Search for the cell housing the specified text and yield its (x, y) center coordinate. 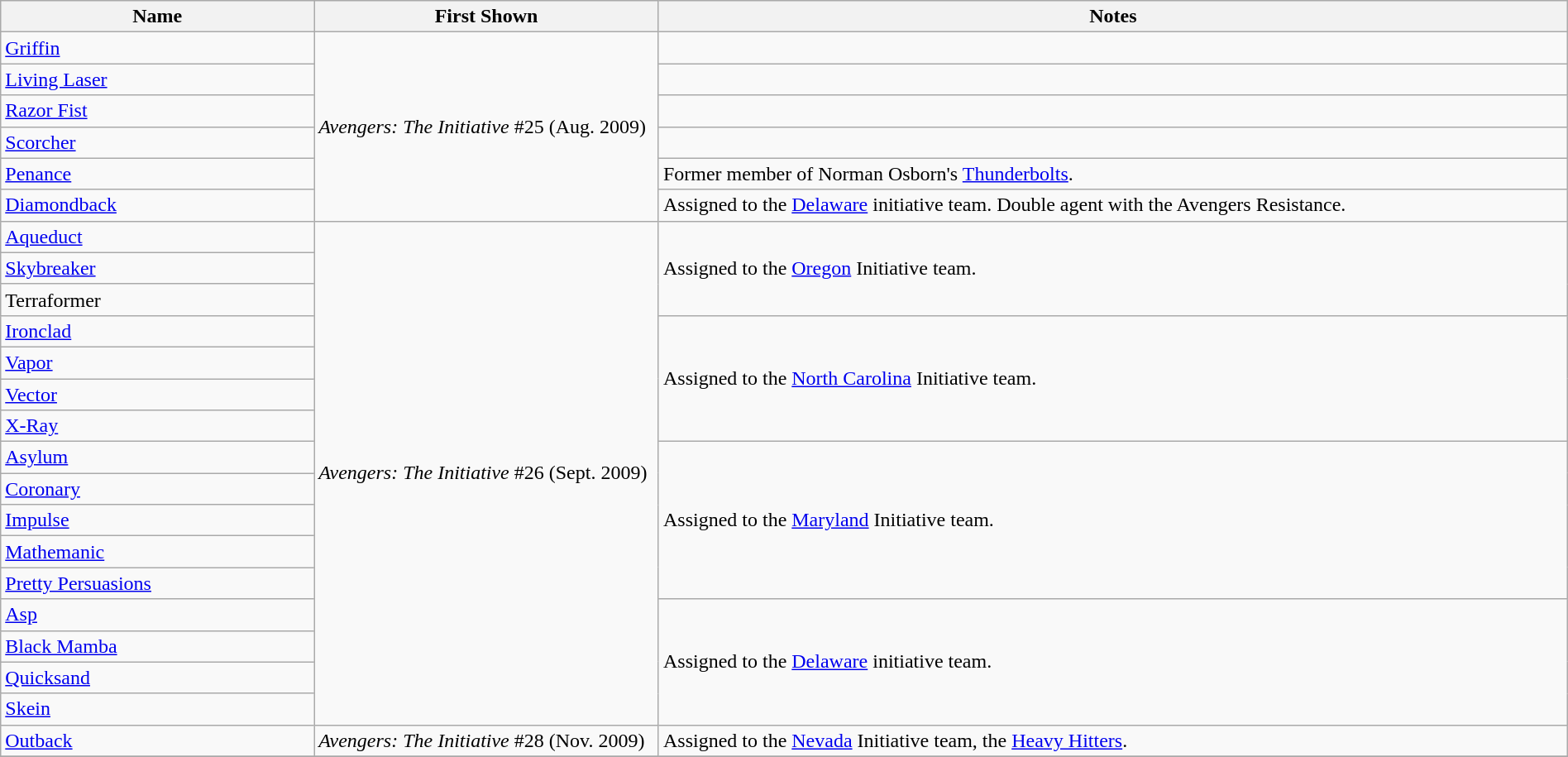
Terraformer (157, 299)
X-Ray (157, 426)
Assigned to the Delaware initiative team. Double agent with the Avengers Resistance. (1113, 205)
Asp (157, 615)
Assigned to the Delaware initiative team. (1113, 662)
Skein (157, 709)
Notes (1113, 17)
Vector (157, 395)
Avengers: The Initiative #26 (Sept. 2009) (486, 473)
Assigned to the Nevada Initiative team, the Heavy Hitters. (1113, 740)
Quicksand (157, 678)
Impulse (157, 520)
Assigned to the Oregon Initiative team. (1113, 268)
Avengers: The Initiative #28 (Nov. 2009) (486, 740)
Avengers: The Initiative #25 (Aug. 2009) (486, 127)
First Shown (486, 17)
Razor Fist (157, 111)
Name (157, 17)
Ironclad (157, 331)
Coronary (157, 489)
Skybreaker (157, 268)
Living Laser (157, 79)
Penance (157, 174)
Black Mamba (157, 646)
Scorcher (157, 142)
Assigned to the Maryland Initiative team. (1113, 520)
Pretty Persuasions (157, 583)
Aqueduct (157, 237)
Vapor (157, 362)
Assigned to the North Carolina Initiative team. (1113, 378)
Mathemanic (157, 552)
Asylum (157, 458)
Griffin (157, 48)
Outback (157, 740)
Former member of Norman Osborn's Thunderbolts. (1113, 174)
Diamondback (157, 205)
